Locate the cell with the specified text and output its [x, y] center coordinate. 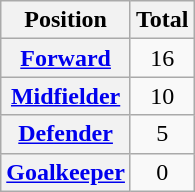
10 [162, 96]
Midfielder [66, 96]
Total [162, 20]
Goalkeeper [66, 172]
16 [162, 58]
Defender [66, 134]
Forward [66, 58]
0 [162, 172]
5 [162, 134]
Position [66, 20]
